Provide the [X, Y] coordinate of the cell's center where the given text is located.  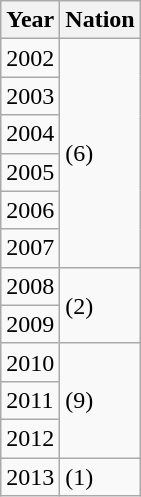
(9) [100, 400]
2008 [30, 286]
2004 [30, 134]
2003 [30, 96]
Nation [100, 20]
(6) [100, 153]
2010 [30, 362]
2007 [30, 248]
(2) [100, 305]
(1) [100, 477]
2002 [30, 58]
2005 [30, 172]
2006 [30, 210]
2012 [30, 438]
2013 [30, 477]
2009 [30, 324]
2011 [30, 400]
Year [30, 20]
